Capture the cell that displays the provided text and extract its [X, Y] central coordinate. 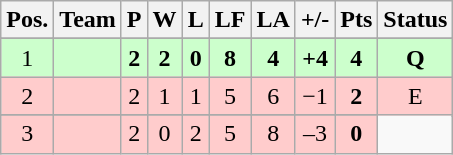
3 [28, 134]
L [196, 20]
+4 [314, 58]
–3 [314, 134]
LA [273, 20]
W [164, 20]
E [416, 96]
P [134, 20]
6 [273, 96]
Status [416, 20]
LF [230, 20]
Pts [356, 20]
−1 [314, 96]
+/- [314, 20]
Team [88, 20]
Q [416, 58]
Pos. [28, 20]
